Return [x, y] of the center of cell containing provided text 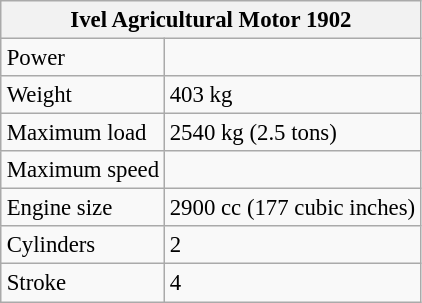
403 kg [292, 95]
Stroke [82, 283]
2 [292, 245]
Maximum load [82, 133]
Engine size [82, 208]
Weight [82, 95]
2900 cc (177 cubic inches) [292, 208]
4 [292, 283]
2540 kg (2.5 tons) [292, 133]
Power [82, 57]
Maximum speed [82, 170]
Ivel Agricultural Motor 1902 [210, 20]
Cylinders [82, 245]
